Return (X, Y) of the center of cell containing provided text 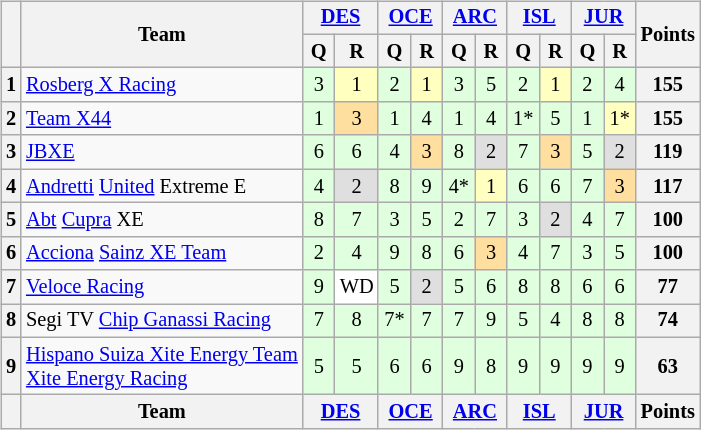
Acciona Sainz XE Team (162, 253)
Andretti United Extreme E (162, 186)
WD (357, 287)
Veloce Racing (162, 287)
Team X44 (162, 119)
117 (668, 186)
74 (668, 321)
77 (668, 287)
63 (668, 366)
Hispano Suiza Xite Energy Team Xite Energy Racing (162, 366)
7* (394, 321)
Segi TV Chip Ganassi Racing (162, 321)
4* (459, 186)
Rosberg X Racing (162, 85)
119 (668, 152)
Abt Cupra XE (162, 220)
JBXE (162, 152)
